Find where the given text appears and provide that cell's center as [X, Y] coordinate. 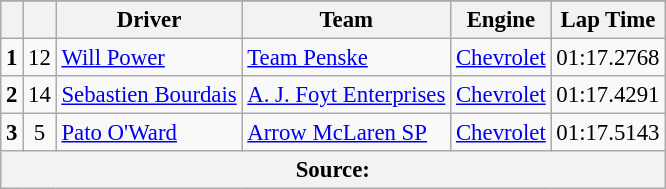
1 [12, 58]
2 [12, 95]
Engine [501, 20]
01:17.5143 [608, 133]
Sebastien Bourdais [149, 95]
Team Penske [346, 58]
Team [346, 20]
14 [40, 95]
12 [40, 58]
5 [40, 133]
Lap Time [608, 20]
01:17.4291 [608, 95]
Pato O'Ward [149, 133]
A. J. Foyt Enterprises [346, 95]
01:17.2768 [608, 58]
Driver [149, 20]
Source: [333, 170]
Arrow McLaren SP [346, 133]
Will Power [149, 58]
3 [12, 133]
